For the text-containing cell, return its midpoint in (X, Y) coordinate format. 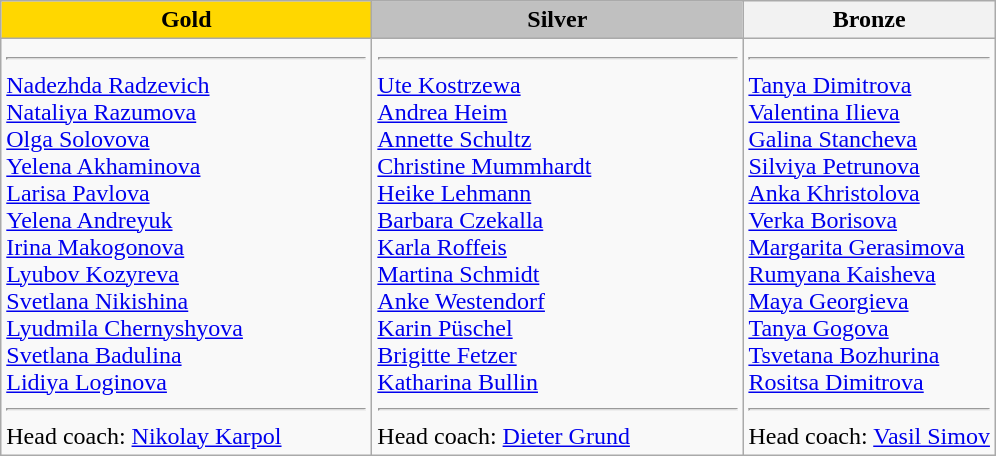
Bronze (870, 20)
Silver (558, 20)
Gold (186, 20)
